Scan for the cell matching the given text and deliver its [x, y] coordinate at center. 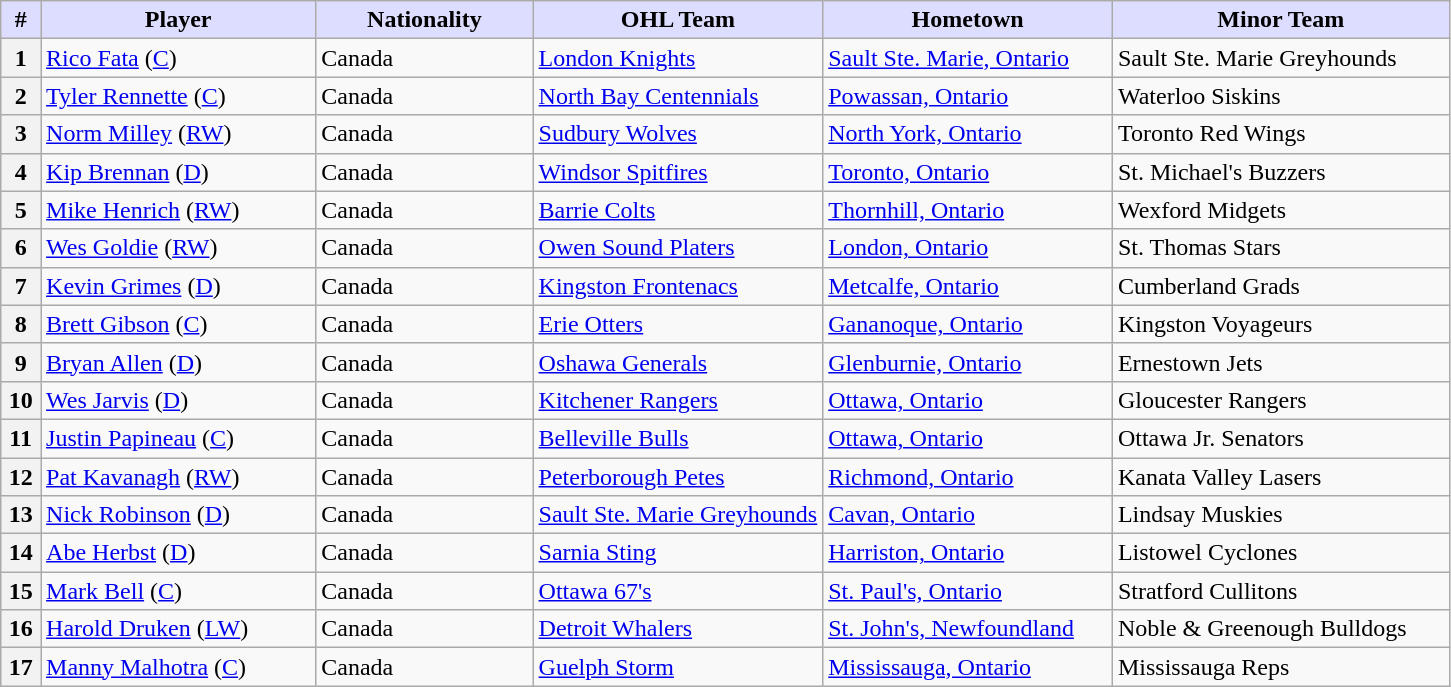
Sault Ste. Marie, Ontario [968, 58]
Wes Goldie (RW) [178, 248]
Sarnia Sting [678, 553]
Justin Papineau (C) [178, 438]
Player [178, 20]
Glenburnie, Ontario [968, 362]
16 [21, 629]
Guelph Storm [678, 667]
Kingston Voyageurs [1280, 324]
Mississauga, Ontario [968, 667]
North Bay Centennials [678, 96]
Thornhill, Ontario [968, 210]
Tyler Rennette (C) [178, 96]
Harriston, Ontario [968, 553]
Powassan, Ontario [968, 96]
Ernestown Jets [1280, 362]
15 [21, 591]
14 [21, 553]
St. Paul's, Ontario [968, 591]
Gananoque, Ontario [968, 324]
Wes Jarvis (D) [178, 400]
Listowel Cyclones [1280, 553]
Lindsay Muskies [1280, 515]
17 [21, 667]
Stratford Cullitons [1280, 591]
10 [21, 400]
Mississauga Reps [1280, 667]
Mark Bell (C) [178, 591]
Oshawa Generals [678, 362]
Barrie Colts [678, 210]
12 [21, 477]
Waterloo Siskins [1280, 96]
Noble & Greenough Bulldogs [1280, 629]
Rico Fata (C) [178, 58]
Kevin Grimes (D) [178, 286]
Nationality [424, 20]
7 [21, 286]
Harold Druken (LW) [178, 629]
Mike Henrich (RW) [178, 210]
Erie Otters [678, 324]
OHL Team [678, 20]
Metcalfe, Ontario [968, 286]
Norm Milley (RW) [178, 134]
Ottawa Jr. Senators [1280, 438]
4 [21, 172]
6 [21, 248]
Sudbury Wolves [678, 134]
1 [21, 58]
Nick Robinson (D) [178, 515]
North York, Ontario [968, 134]
Abe Herbst (D) [178, 553]
11 [21, 438]
Peterborough Petes [678, 477]
Wexford Midgets [1280, 210]
Kingston Frontenacs [678, 286]
St. Thomas Stars [1280, 248]
Ottawa 67's [678, 591]
Cumberland Grads [1280, 286]
13 [21, 515]
Owen Sound Platers [678, 248]
# [21, 20]
Belleville Bulls [678, 438]
Toronto, Ontario [968, 172]
5 [21, 210]
Kip Brennan (D) [178, 172]
3 [21, 134]
Cavan, Ontario [968, 515]
Toronto Red Wings [1280, 134]
Gloucester Rangers [1280, 400]
Detroit Whalers [678, 629]
London Knights [678, 58]
Kitchener Rangers [678, 400]
Hometown [968, 20]
2 [21, 96]
Bryan Allen (D) [178, 362]
Manny Malhotra (C) [178, 667]
St. Michael's Buzzers [1280, 172]
Minor Team [1280, 20]
St. John's, Newfoundland [968, 629]
Brett Gibson (C) [178, 324]
London, Ontario [968, 248]
9 [21, 362]
Windsor Spitfires [678, 172]
Kanata Valley Lasers [1280, 477]
Richmond, Ontario [968, 477]
Pat Kavanagh (RW) [178, 477]
8 [21, 324]
